Scan for the cell matching the given text and deliver its [X, Y] coordinate at center. 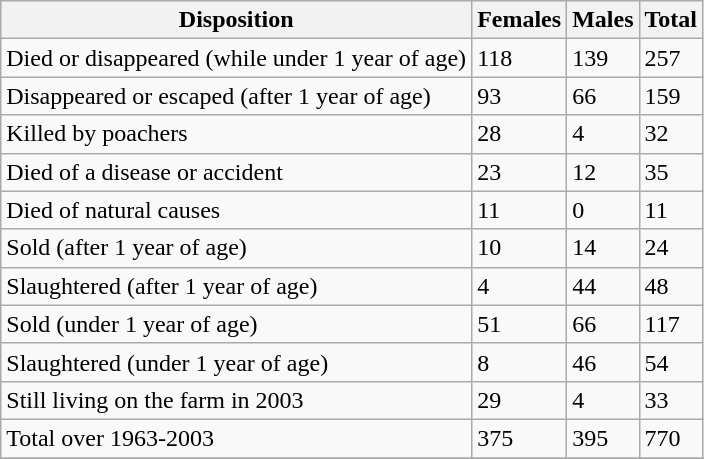
23 [520, 172]
Slaughtered (after 1 year of age) [236, 286]
375 [520, 438]
Sold (under 1 year of age) [236, 324]
10 [520, 248]
33 [671, 400]
Died of natural causes [236, 210]
28 [520, 134]
14 [603, 248]
159 [671, 96]
Females [520, 20]
Males [603, 20]
8 [520, 362]
51 [520, 324]
12 [603, 172]
Sold (after 1 year of age) [236, 248]
35 [671, 172]
44 [603, 286]
24 [671, 248]
139 [603, 58]
32 [671, 134]
Disposition [236, 20]
0 [603, 210]
Total [671, 20]
Disappeared or escaped (after 1 year of age) [236, 96]
Slaughtered (under 1 year of age) [236, 362]
257 [671, 58]
48 [671, 286]
46 [603, 362]
Died or disappeared (while under 1 year of age) [236, 58]
770 [671, 438]
54 [671, 362]
117 [671, 324]
Killed by poachers [236, 134]
395 [603, 438]
Total over 1963-2003 [236, 438]
Still living on the farm in 2003 [236, 400]
Died of a disease or accident [236, 172]
29 [520, 400]
93 [520, 96]
118 [520, 58]
